Find where the given text appears and provide that cell's center as [x, y] coordinate. 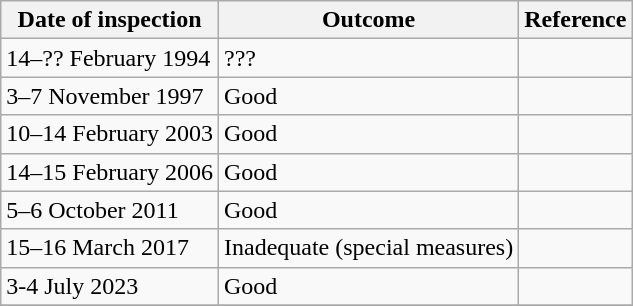
??? [368, 58]
3–7 November 1997 [110, 96]
Date of inspection [110, 20]
Outcome [368, 20]
5–6 October 2011 [110, 210]
14–15 February 2006 [110, 172]
15–16 March 2017 [110, 248]
14–?? February 1994 [110, 58]
10–14 February 2003 [110, 134]
3-4 July 2023 [110, 286]
Inadequate (special measures) [368, 248]
Reference [576, 20]
